Locate the cell with the specified text and output its [x, y] center coordinate. 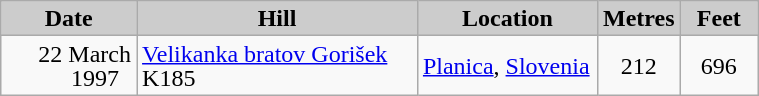
Date [69, 18]
Metres [638, 18]
22 March 1997 [69, 66]
Feet [719, 18]
Planica, Slovenia [507, 66]
Velikanka bratov Gorišek K185 [278, 66]
Hill [278, 18]
212 [638, 66]
Location [507, 18]
696 [719, 66]
